Capture the cell that displays the provided text and extract its [X, Y] central coordinate. 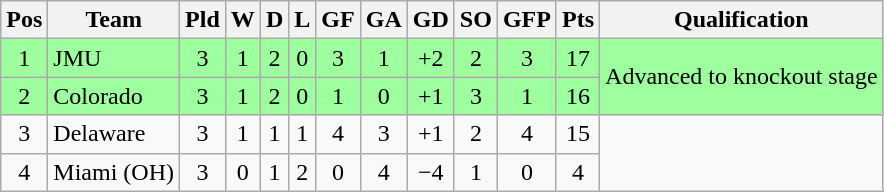
Colorado [114, 96]
Pld [203, 20]
JMU [114, 58]
GD [430, 20]
Pos [24, 20]
GA [384, 20]
15 [578, 134]
+2 [430, 58]
SO [476, 20]
17 [578, 58]
16 [578, 96]
L [302, 20]
Delaware [114, 134]
−4 [430, 172]
GF [338, 20]
Advanced to knockout stage [742, 77]
Pts [578, 20]
W [242, 20]
Miami (OH) [114, 172]
Qualification [742, 20]
D [274, 20]
Team [114, 20]
GFP [526, 20]
